From the cell containing the given text, extract its center point as [x, y] coordinate. 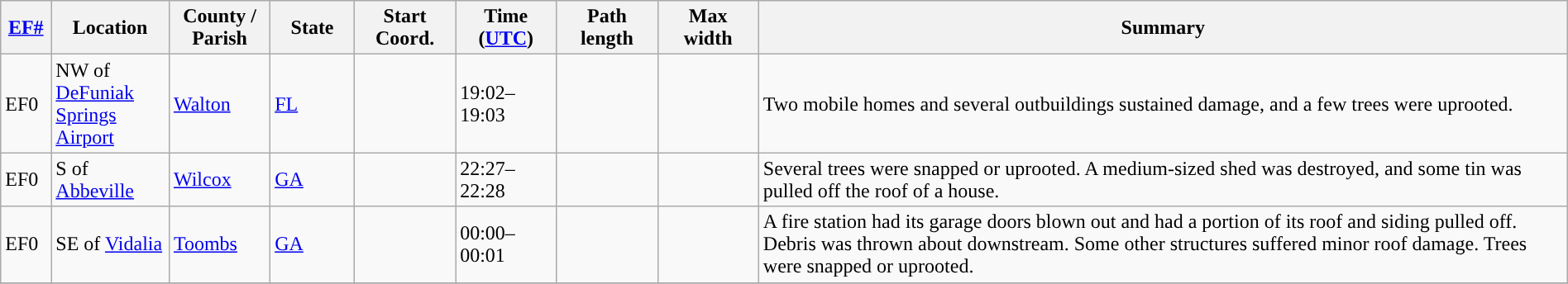
Two mobile homes and several outbuildings sustained damage, and a few trees were uprooted. [1163, 104]
Wilcox [219, 180]
NW of DeFuniak Springs Airport [111, 104]
FL [313, 104]
Location [111, 28]
Toombs [219, 244]
22:27–22:28 [506, 180]
Walton [219, 104]
State [313, 28]
Max width [708, 28]
Path length [607, 28]
S of Abbeville [111, 180]
Several trees were snapped or uprooted. A medium-sized shed was destroyed, and some tin was pulled off the roof of a house. [1163, 180]
00:00–00:01 [506, 244]
Summary [1163, 28]
Time (UTC) [506, 28]
Start Coord. [404, 28]
EF# [26, 28]
County / Parish [219, 28]
SE of Vidalia [111, 244]
19:02–19:03 [506, 104]
